Scan for the cell matching the given text and deliver its (X, Y) coordinate at center. 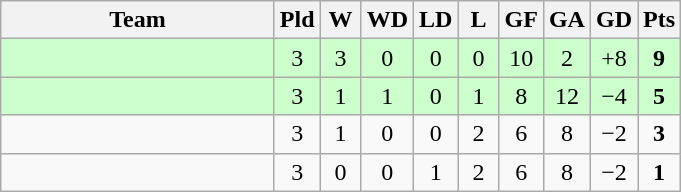
GA (566, 20)
WD (387, 20)
W (340, 20)
5 (660, 96)
GD (614, 20)
Pld (297, 20)
L (478, 20)
GF (521, 20)
Team (138, 20)
9 (660, 58)
−4 (614, 96)
Pts (660, 20)
10 (521, 58)
12 (566, 96)
LD (436, 20)
+8 (614, 58)
